Capture the cell that displays the provided text and extract its (x, y) central coordinate. 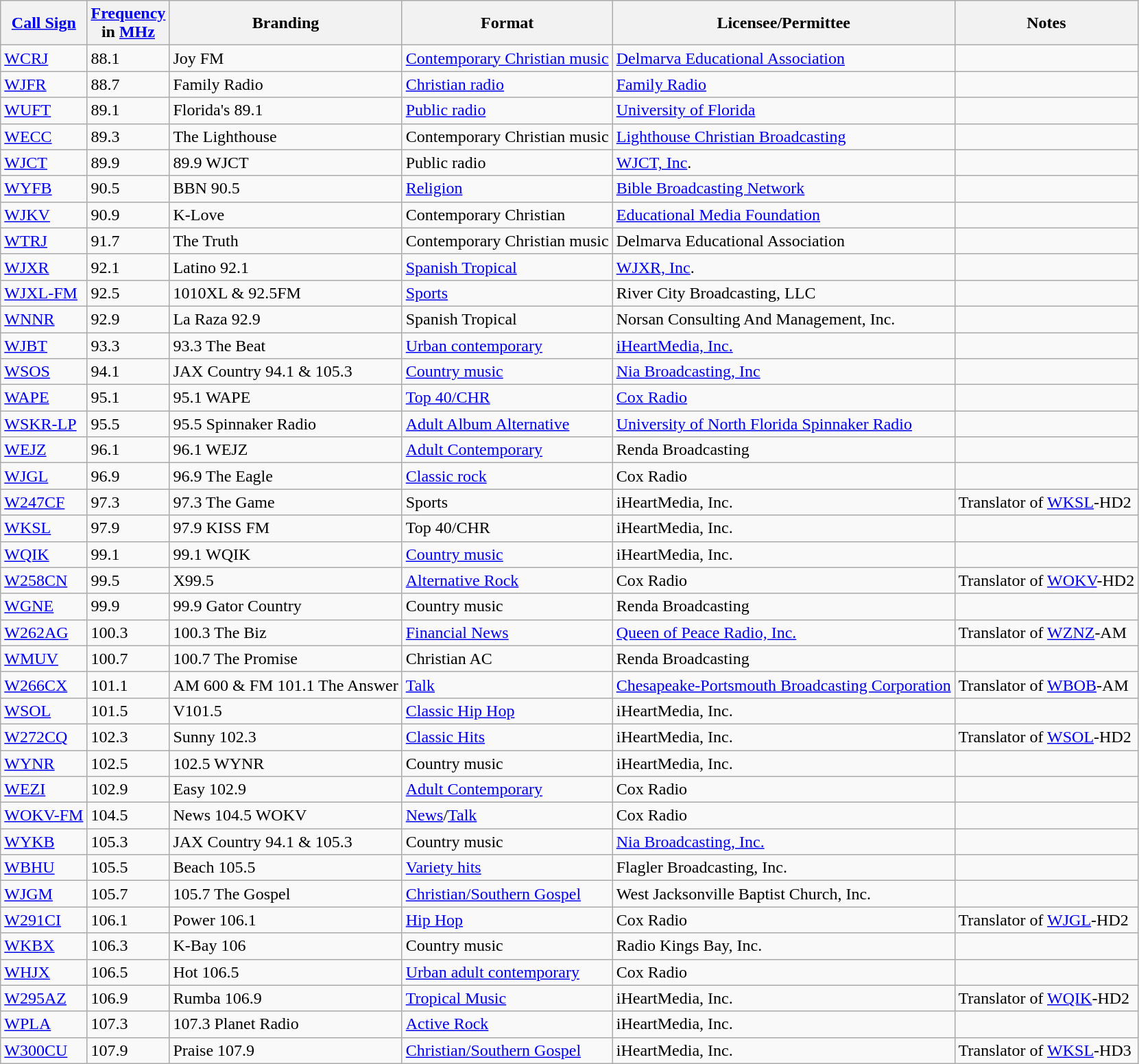
107.9 (128, 1050)
University of North Florida Spinnaker Radio (783, 424)
WTRJ (44, 241)
WECC (44, 137)
W291CI (44, 920)
WEZI (44, 790)
WAPE (44, 398)
106.9 (128, 998)
105.3 (128, 842)
Easy 102.9 (285, 790)
89.1 (128, 110)
WBHU (44, 868)
Variety hits (507, 868)
102.5 (128, 764)
W247CF (44, 502)
Adult Album Alternative (507, 424)
Contemporary Christian (507, 215)
Urban contemporary (507, 345)
WCRJ (44, 58)
97.9 (128, 528)
WJGM (44, 894)
105.7 The Gospel (285, 894)
Translator of WSOL-HD2 (1046, 737)
Translator of WBOB-AM (1046, 685)
WKBX (44, 946)
WYNR (44, 764)
WOKV-FM (44, 816)
X99.5 (285, 580)
107.3 Planet Radio (285, 1024)
97.9 KISS FM (285, 528)
Hot 106.5 (285, 972)
100.3 (128, 633)
1010XL & 92.5FM (285, 293)
Notes (1046, 23)
Religion (507, 189)
WEJZ (44, 450)
Translator of WJGL-HD2 (1046, 920)
WJGL (44, 476)
Bible Broadcasting Network (783, 189)
Christian AC (507, 659)
99.5 (128, 580)
WSOL (44, 711)
AM 600 & FM 101.1 The Answer (285, 685)
Translator of WOKV-HD2 (1046, 580)
Translator of WKSL-HD2 (1046, 502)
91.7 (128, 241)
Lighthouse Christian Broadcasting (783, 137)
WQIK (44, 554)
University of Florida (783, 110)
88.7 (128, 84)
Active Rock (507, 1024)
106.1 (128, 920)
96.1 WEJZ (285, 450)
WSOS (44, 372)
107.3 (128, 1024)
89.9 (128, 163)
WJXL-FM (44, 293)
105.5 (128, 868)
Nia Broadcasting, Inc. (783, 842)
102.3 (128, 737)
99.9 Gator Country (285, 606)
Florida's 89.1 (285, 110)
105.7 (128, 894)
WYFB (44, 189)
Chesapeake-Portsmouth Broadcasting Corporation (783, 685)
101.5 (128, 711)
News/Talk (507, 816)
WHJX (44, 972)
WYKB (44, 842)
WPLA (44, 1024)
Branding (285, 23)
95.5 Spinnaker Radio (285, 424)
BBN 90.5 (285, 189)
Talk (507, 685)
92.9 (128, 319)
WJCT (44, 163)
89.3 (128, 137)
River City Broadcasting, LLC (783, 293)
K-Love (285, 215)
Hip Hop (507, 920)
Radio Kings Bay, Inc. (783, 946)
W262AG (44, 633)
92.5 (128, 293)
Sunny 102.3 (285, 737)
101.1 (128, 685)
Licensee/Permittee (783, 23)
Rumba 106.9 (285, 998)
W258CN (44, 580)
Classic Hip Hop (507, 711)
102.5 WYNR (285, 764)
92.1 (128, 267)
90.9 (128, 215)
Christian radio (507, 84)
The Lighthouse (285, 137)
Frequencyin MHz (128, 23)
WJFR (44, 84)
Power 106.1 (285, 920)
97.3 (128, 502)
Alternative Rock (507, 580)
90.5 (128, 189)
WJCT, Inc. (783, 163)
Queen of Peace Radio, Inc. (783, 633)
WJBT (44, 345)
West Jacksonville Baptist Church, Inc. (783, 894)
WMUV (44, 659)
The Truth (285, 241)
Educational Media Foundation (783, 215)
Beach 105.5 (285, 868)
95.1 WAPE (285, 398)
100.7 (128, 659)
100.7 The Promise (285, 659)
96.9 (128, 476)
95.5 (128, 424)
WSKR-LP (44, 424)
94.1 (128, 372)
WUFT (44, 110)
88.1 (128, 58)
Joy FM (285, 58)
Translator of WKSL-HD3 (1046, 1050)
Classic Hits (507, 737)
WKSL (44, 528)
News 104.5 WOKV (285, 816)
96.9 The Eagle (285, 476)
Praise 107.9 (285, 1050)
Translator of WZNZ-AM (1046, 633)
99.9 (128, 606)
WNNR (44, 319)
Translator of WQIK-HD2 (1046, 998)
W266CX (44, 685)
Nia Broadcasting, Inc (783, 372)
Classic rock (507, 476)
100.3 The Biz (285, 633)
95.1 (128, 398)
WJXR (44, 267)
W295AZ (44, 998)
Latino 92.1 (285, 267)
93.3 (128, 345)
106.3 (128, 946)
WGNE (44, 606)
99.1 WQIK (285, 554)
K-Bay 106 (285, 946)
V101.5 (285, 711)
89.9 WJCT (285, 163)
99.1 (128, 554)
WJXR, Inc. (783, 267)
WJKV (44, 215)
97.3 The Game (285, 502)
Flagler Broadcasting, Inc. (783, 868)
93.3 The Beat (285, 345)
W300CU (44, 1050)
Financial News (507, 633)
106.5 (128, 972)
W272CQ (44, 737)
102.9 (128, 790)
La Raza 92.9 (285, 319)
Tropical Music (507, 998)
104.5 (128, 816)
Format (507, 23)
96.1 (128, 450)
Call Sign (44, 23)
Norsan Consulting And Management, Inc. (783, 319)
Urban adult contemporary (507, 972)
